From the cell containing the given text, extract its center point as [x, y] coordinate. 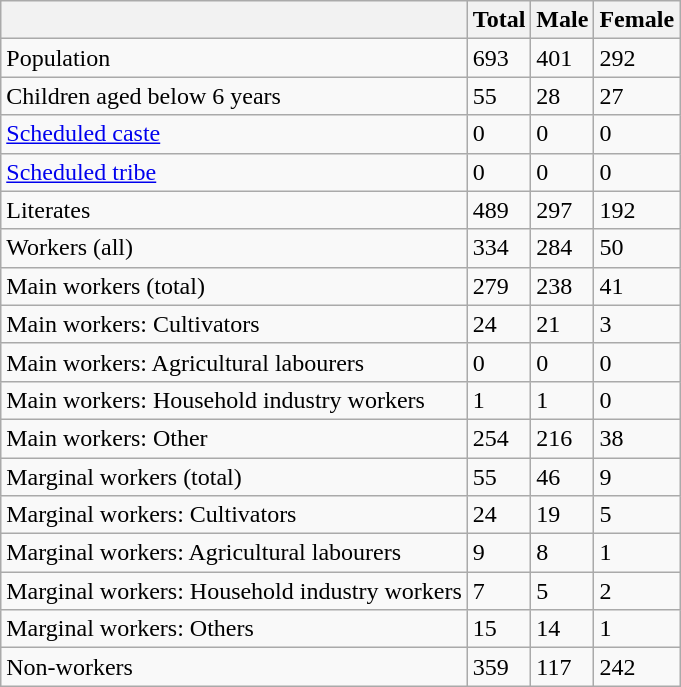
693 [499, 58]
Population [234, 58]
297 [562, 210]
Total [499, 20]
38 [637, 438]
21 [562, 324]
2 [637, 591]
28 [562, 96]
50 [637, 248]
27 [637, 96]
Non-workers [234, 667]
192 [637, 210]
279 [499, 286]
489 [499, 210]
8 [562, 553]
359 [499, 667]
Marginal workers: Household industry workers [234, 591]
242 [637, 667]
Main workers: Other [234, 438]
Scheduled tribe [234, 172]
117 [562, 667]
254 [499, 438]
Main workers: Agricultural labourers [234, 362]
Marginal workers: Others [234, 629]
Marginal workers (total) [234, 477]
238 [562, 286]
7 [499, 591]
Literates [234, 210]
284 [562, 248]
Workers (all) [234, 248]
Main workers (total) [234, 286]
Scheduled caste [234, 134]
41 [637, 286]
15 [499, 629]
Marginal workers: Cultivators [234, 515]
216 [562, 438]
14 [562, 629]
Male [562, 20]
292 [637, 58]
Main workers: Household industry workers [234, 400]
Main workers: Cultivators [234, 324]
Children aged below 6 years [234, 96]
46 [562, 477]
401 [562, 58]
Marginal workers: Agricultural labourers [234, 553]
Female [637, 20]
334 [499, 248]
3 [637, 324]
19 [562, 515]
